Locate the cell with the specified text and output its [x, y] center coordinate. 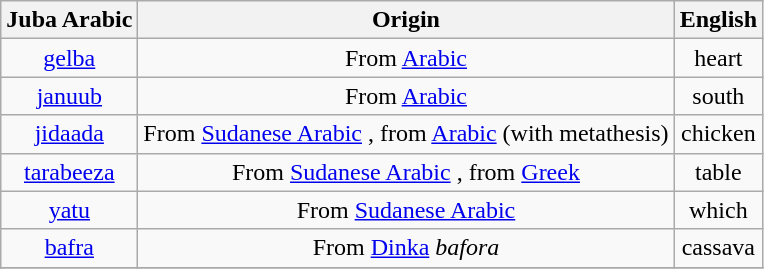
From Dinka bafora [406, 248]
gelba [70, 58]
jidaada [70, 134]
Juba Arabic [70, 20]
januub [70, 96]
tarabeeza [70, 172]
table [718, 172]
bafra [70, 248]
Origin [406, 20]
yatu [70, 210]
south [718, 96]
From Sudanese Arabic [406, 210]
From Sudanese Arabic , from Arabic (with metathesis) [406, 134]
English [718, 20]
cassava [718, 248]
which [718, 210]
heart [718, 58]
chicken [718, 134]
From Sudanese Arabic , from Greek [406, 172]
